Detect which cell encompasses the target text, then output its [x, y] center coordinate. 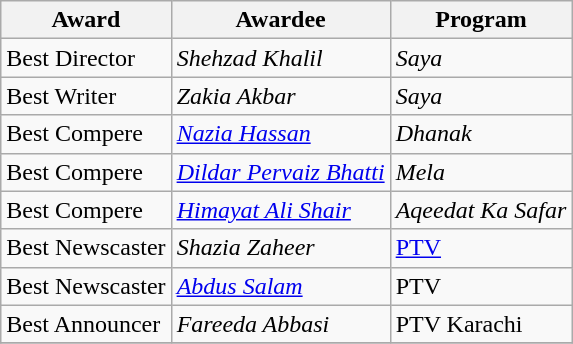
Awardee [280, 20]
Zakia Akbar [280, 96]
Fareeda Abbasi [280, 324]
Award [86, 20]
Best Announcer [86, 324]
Dhanak [481, 134]
Best Director [86, 58]
Shazia Zaheer [280, 248]
Shehzad Khalil [280, 58]
Abdus Salam [280, 286]
Program [481, 20]
Best Writer [86, 96]
Mela [481, 172]
Himayat Ali Shair [280, 210]
Dildar Pervaiz Bhatti [280, 172]
PTV Karachi [481, 324]
Aqeedat Ka Safar [481, 210]
Nazia Hassan [280, 134]
